Identify which cell holds the provided text, then report its (x, y) central coordinate. 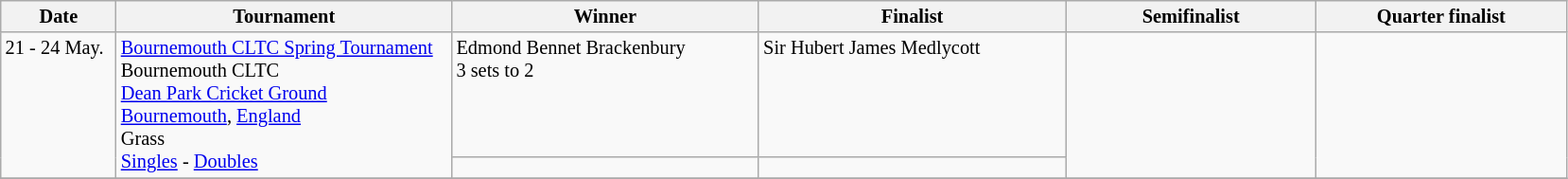
Sir Hubert James Medlycott (912, 95)
Tournament (284, 16)
Semifinalist (1192, 16)
21 - 24 May. (59, 105)
Date (59, 16)
Bournemouth CLTC Spring TournamentBournemouth CLTCDean Park Cricket GroundBournemouth, EnglandGrassSingles - Doubles (284, 105)
Winner (605, 16)
Finalist (912, 16)
Quarter finalist (1441, 16)
Edmond Bennet Brackenbury3 sets to 2 (605, 95)
